From the cell containing the given text, extract its center point as (x, y) coordinate. 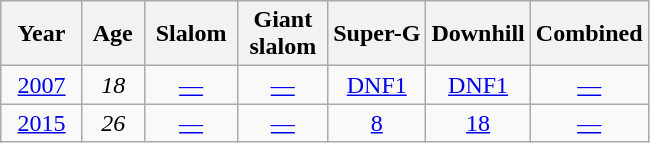
Combined (589, 34)
Super-G (377, 34)
Year (42, 34)
2007 (42, 85)
Giant slalom (283, 34)
Downhill (478, 34)
Slalom (191, 34)
Age (113, 34)
8 (377, 123)
2015 (42, 123)
26 (113, 123)
